Scan for the cell matching the given text and deliver its [x, y] coordinate at center. 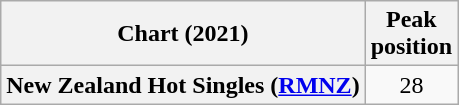
Chart (2021) [183, 34]
28 [411, 85]
Peakposition [411, 34]
New Zealand Hot Singles (RMNZ) [183, 85]
